Identify which cell holds the provided text, then report its [x, y] central coordinate. 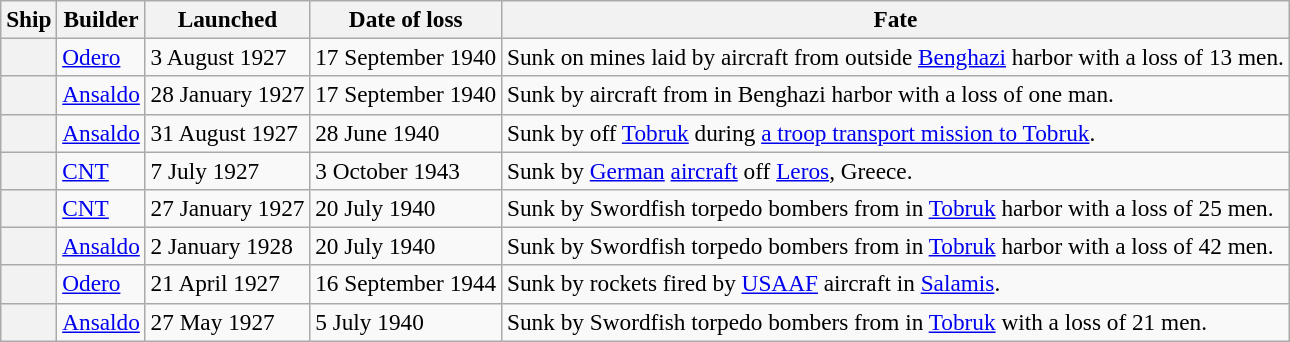
7 July 1927 [228, 170]
Sunk by German aircraft off Leros, Greece. [896, 170]
16 September 1944 [406, 284]
Sunk by off Tobruk during a troop transport mission to Tobruk. [896, 133]
Launched [228, 19]
2 January 1928 [228, 246]
3 August 1927 [228, 57]
28 June 1940 [406, 133]
Sunk on mines laid by aircraft from outside Benghazi harbor with a loss of 13 men. [896, 57]
31 August 1927 [228, 133]
5 July 1940 [406, 322]
27 January 1927 [228, 208]
28 January 1927 [228, 95]
Sunk by aircraft from in Benghazi harbor with a loss of one man. [896, 95]
Builder [101, 19]
Fate [896, 19]
Date of loss [406, 19]
Sunk by rockets fired by USAAF aircraft in Salamis. [896, 284]
Sunk by Swordfish torpedo bombers from in Tobruk with a loss of 21 men. [896, 322]
21 April 1927 [228, 284]
Sunk by Swordfish torpedo bombers from in Tobruk harbor with a loss of 25 men. [896, 208]
Sunk by Swordfish torpedo bombers from in Tobruk harbor with a loss of 42 men. [896, 246]
Ship [29, 19]
3 October 1943 [406, 170]
27 May 1927 [228, 322]
